Provide the [X, Y] coordinate of the cell's center where the given text is located.  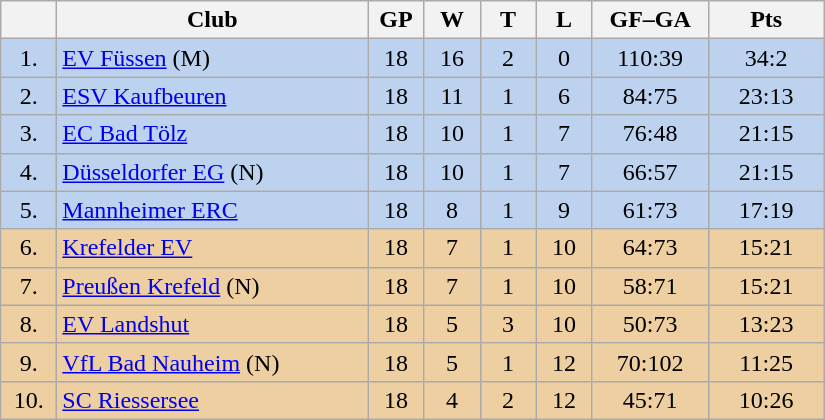
Mannheimer ERC [212, 210]
W [452, 20]
GP [396, 20]
6 [564, 96]
61:73 [650, 210]
45:71 [650, 400]
2. [29, 96]
9. [29, 362]
10:26 [766, 400]
Krefelder EV [212, 248]
ESV Kaufbeuren [212, 96]
8. [29, 324]
17:19 [766, 210]
16 [452, 58]
0 [564, 58]
76:48 [650, 134]
10. [29, 400]
4. [29, 172]
5. [29, 210]
VfL Bad Nauheim (N) [212, 362]
34:2 [766, 58]
3. [29, 134]
EV Landshut [212, 324]
L [564, 20]
23:13 [766, 96]
Preußen Krefeld (N) [212, 286]
6. [29, 248]
SC Riessersee [212, 400]
Club [212, 20]
13:23 [766, 324]
4 [452, 400]
58:71 [650, 286]
GF–GA [650, 20]
8 [452, 210]
T [508, 20]
EC Bad Tölz [212, 134]
50:73 [650, 324]
EV Füssen (M) [212, 58]
64:73 [650, 248]
11:25 [766, 362]
110:39 [650, 58]
9 [564, 210]
84:75 [650, 96]
70:102 [650, 362]
66:57 [650, 172]
1. [29, 58]
Düsseldorfer EG (N) [212, 172]
3 [508, 324]
11 [452, 96]
7. [29, 286]
Pts [766, 20]
